Return [X, Y] of the center of cell containing provided text 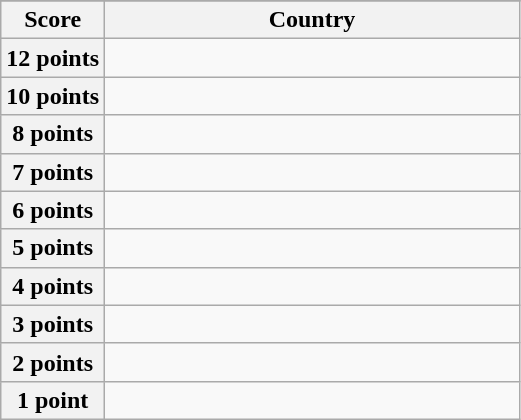
7 points [53, 172]
5 points [53, 248]
2 points [53, 362]
4 points [53, 286]
8 points [53, 134]
1 point [53, 400]
6 points [53, 210]
10 points [53, 96]
3 points [53, 324]
12 points [53, 58]
Country [312, 20]
Score [53, 20]
